Determine the [X, Y] coordinate at the center of the cell enclosing the given text.  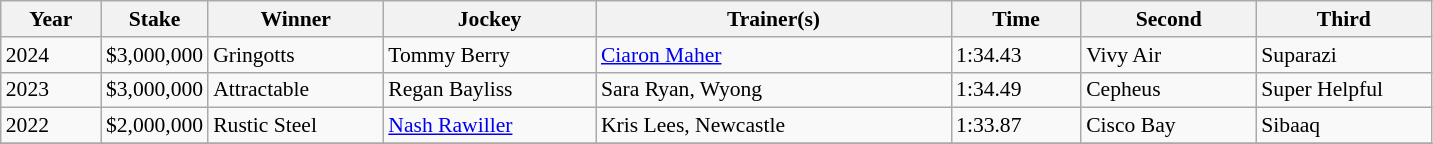
Cepheus [1168, 90]
Attractable [296, 90]
2022 [51, 126]
Ciaron Maher [774, 55]
Time [1016, 19]
Year [51, 19]
1:34.49 [1016, 90]
Rustic Steel [296, 126]
Vivy Air [1168, 55]
Suparazi [1344, 55]
Winner [296, 19]
Kris Lees, Newcastle [774, 126]
Tommy Berry [490, 55]
Third [1344, 19]
Second [1168, 19]
Stake [154, 19]
$2,000,000 [154, 126]
Regan Bayliss [490, 90]
Cisco Bay [1168, 126]
Gringotts [296, 55]
2023 [51, 90]
Nash Rawiller [490, 126]
Sara Ryan, Wyong [774, 90]
1:33.87 [1016, 126]
2024 [51, 55]
Trainer(s) [774, 19]
1:34.43 [1016, 55]
Jockey [490, 19]
Sibaaq [1344, 126]
Super Helpful [1344, 90]
